Identify which cell holds the provided text, then report its [X, Y] central coordinate. 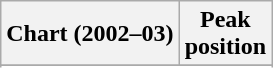
Peakposition [225, 34]
Chart (2002–03) [90, 34]
